Determine the [x, y] coordinate at the center of the cell enclosing the given text.  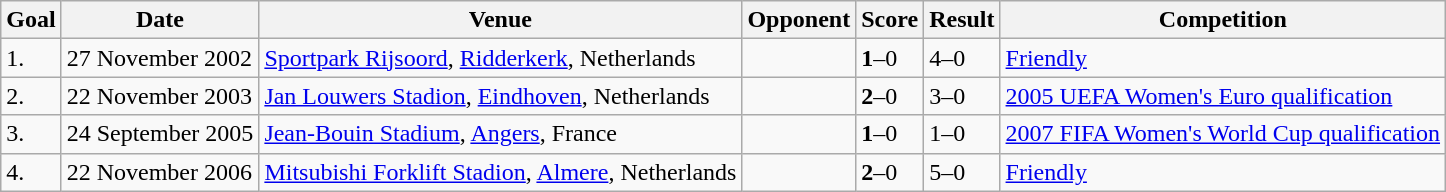
Venue [500, 20]
Score [890, 20]
27 November 2002 [160, 58]
Date [160, 20]
2. [31, 96]
3. [31, 134]
4–0 [962, 58]
22 November 2003 [160, 96]
3–0 [962, 96]
Competition [1223, 20]
Jean-Bouin Stadium, Angers, France [500, 134]
Sportpark Rijsoord, Ridderkerk, Netherlands [500, 58]
22 November 2006 [160, 172]
Result [962, 20]
4. [31, 172]
Opponent [799, 20]
1. [31, 58]
24 September 2005 [160, 134]
Mitsubishi Forklift Stadion, Almere, Netherlands [500, 172]
Jan Louwers Stadion, Eindhoven, Netherlands [500, 96]
Goal [31, 20]
5–0 [962, 172]
2007 FIFA Women's World Cup qualification [1223, 134]
2005 UEFA Women's Euro qualification [1223, 96]
